Pinpoint the cell where the given text exists, returning its (X, Y) midpoint coordinate. 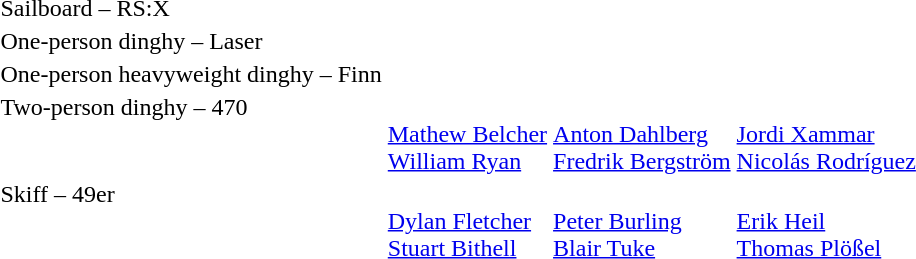
Anton DahlbergFredrik Bergström (642, 134)
Mathew BelcherWilliam Ryan (467, 134)
